Return (X, Y) of the center of cell containing provided text 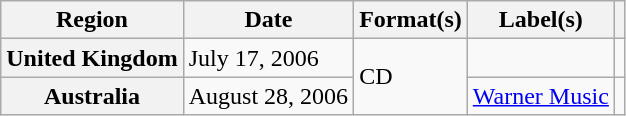
July 17, 2006 (268, 58)
August 28, 2006 (268, 96)
Format(s) (411, 20)
CD (411, 77)
Date (268, 20)
Australia (92, 96)
Region (92, 20)
Label(s) (540, 20)
Warner Music (540, 96)
United Kingdom (92, 58)
